From the cell containing the given text, extract its center point as (X, Y) coordinate. 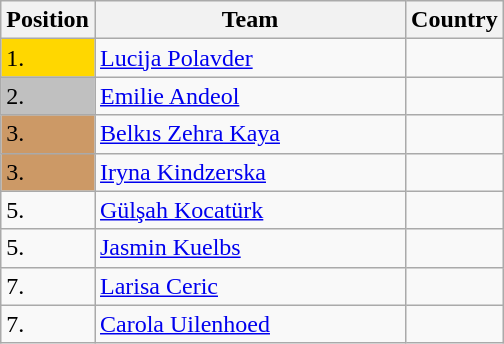
Emilie Andeol (250, 96)
2. (48, 96)
Iryna Kindzerska (250, 172)
Belkıs Zehra Kaya (250, 134)
Larisa Ceric (250, 286)
Gülşah Kocatürk (250, 210)
Position (48, 20)
Lucija Polavder (250, 58)
Carola Uilenhoed (250, 324)
Country (455, 20)
1. (48, 58)
Jasmin Kuelbs (250, 248)
Team (250, 20)
